Detect which cell encompasses the target text, then output its [X, Y] center coordinate. 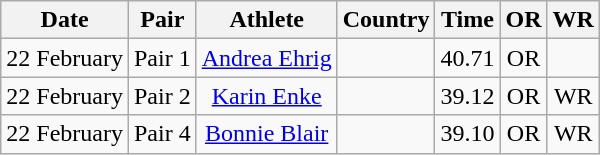
Date [65, 20]
Athlete [266, 20]
39.10 [468, 134]
40.71 [468, 58]
Andrea Ehrig [266, 58]
Pair [162, 20]
Time [468, 20]
Bonnie Blair [266, 134]
39.12 [468, 96]
Karin Enke [266, 96]
Pair 1 [162, 58]
Pair 2 [162, 96]
Country [386, 20]
Pair 4 [162, 134]
